Scan for the cell matching the given text and deliver its [x, y] coordinate at center. 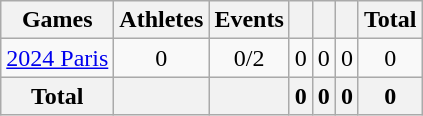
Games [58, 20]
Athletes [162, 20]
Events [249, 20]
2024 Paris [58, 58]
0/2 [249, 58]
